Locate the cell with the specified text and output its (x, y) center coordinate. 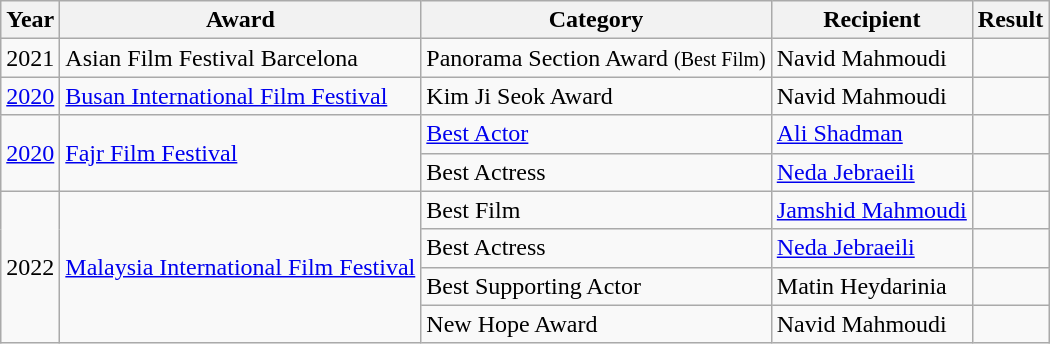
Award (240, 20)
Kim Ji Seok Award (596, 96)
Year (30, 20)
Best Supporting Actor (596, 286)
Ali Shadman (872, 134)
Category (596, 20)
Busan International Film Festival (240, 96)
Best Film (596, 210)
Best Actor (596, 134)
2022 (30, 267)
Result (1010, 20)
Matin Heydarinia (872, 286)
2021 (30, 58)
Malaysia International Film Festival (240, 267)
Asian Film Festival Barcelona (240, 58)
Jamshid Mahmoudi (872, 210)
New Hope Award (596, 324)
Panorama Section Award (Best Film) (596, 58)
Fajr Film Festival (240, 153)
Recipient (872, 20)
